Return (x, y) of the center of cell containing provided text 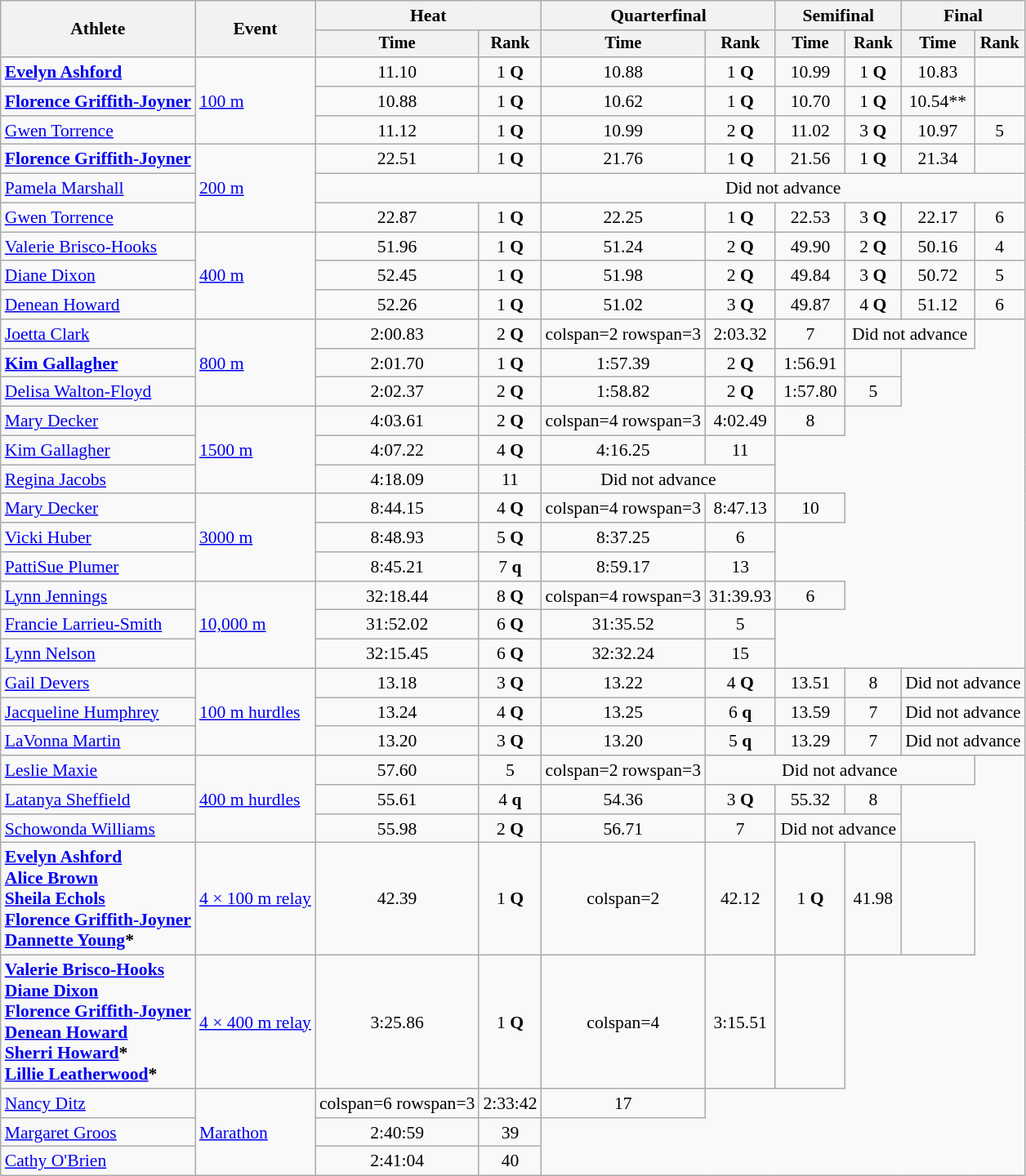
22.51 (397, 159)
21.56 (810, 159)
Athlete (98, 29)
Pamela Marshall (98, 189)
4:07.22 (397, 451)
52.26 (397, 305)
Joetta Clark (98, 334)
Regina Jacobs (98, 479)
32:18.44 (397, 596)
22.87 (397, 218)
Evelyn Ashford (98, 72)
21.34 (938, 159)
10.70 (810, 101)
4:02.49 (740, 421)
Semifinal (838, 16)
3:15.51 (740, 1022)
10.83 (938, 72)
13 (740, 567)
40 (510, 1161)
1:58.82 (624, 392)
51.02 (624, 305)
colspan=2 (624, 899)
3000 m (255, 537)
4 (1000, 247)
2:00.83 (397, 334)
10.62 (624, 101)
4:03.61 (397, 421)
Gail Devers (98, 684)
4:18.09 (397, 479)
1:57.80 (810, 392)
55.98 (397, 829)
5 q (740, 742)
13.59 (810, 712)
Valerie Brisco-Hooks (98, 247)
8:48.93 (397, 537)
colspan=6 rowspan=3 (397, 1103)
22.53 (810, 218)
49.87 (810, 305)
21.76 (624, 159)
13.22 (624, 684)
41.98 (874, 899)
11.12 (397, 131)
42.12 (740, 899)
32:15.45 (397, 654)
8:45.21 (397, 567)
Valerie Brisco-HooksDiane DixonFlorence Griffith-JoynerDenean HowardSherri Howard*Lillie Leatherwood* (98, 1022)
800 m (255, 363)
2:41:04 (397, 1161)
11.10 (397, 72)
2:40:59 (397, 1133)
8:59.17 (624, 567)
15 (740, 654)
Jacqueline Humphrey (98, 712)
1:57.39 (624, 363)
50.72 (938, 276)
13.29 (810, 742)
8:44.15 (397, 509)
Vicki Huber (98, 537)
100 m hurdles (255, 712)
Quarterfinal (658, 16)
7 q (510, 567)
LaVonna Martin (98, 742)
1:56.91 (810, 363)
Delisa Walton-Floyd (98, 392)
3:25.86 (397, 1022)
49.90 (810, 247)
Event (255, 29)
50.16 (938, 247)
100 m (255, 101)
31:52.02 (397, 625)
Diane Dixon (98, 276)
Marathon (255, 1132)
6 q (740, 712)
57.60 (397, 770)
400 m hurdles (255, 799)
49.84 (810, 276)
Heat (428, 16)
4 q (510, 800)
2:33:42 (510, 1103)
55.32 (810, 800)
31:35.52 (624, 625)
52.45 (397, 276)
colspan=4 (624, 1022)
10 (810, 509)
22.17 (938, 218)
4 × 100 m relay (255, 899)
Final (963, 16)
Latanya Sheffield (98, 800)
8:37.25 (624, 537)
Cathy O'Brien (98, 1161)
13.18 (397, 684)
51.96 (397, 247)
Leslie Maxie (98, 770)
Denean Howard (98, 305)
1500 m (255, 451)
Lynn Jennings (98, 596)
Margaret Groos (98, 1133)
4 × 400 m relay (255, 1022)
17 (624, 1103)
51.98 (624, 276)
8:47.13 (740, 509)
10.54** (938, 101)
2:03.32 (740, 334)
Schowonda Williams (98, 829)
400 m (255, 276)
31:39.93 (740, 596)
51.12 (938, 305)
51.24 (624, 247)
Nancy Ditz (98, 1103)
39 (510, 1133)
13.25 (624, 712)
2:02.37 (397, 392)
56.71 (624, 829)
55.61 (397, 800)
PattiSue Plumer (98, 567)
Evelyn AshfordAlice BrownSheila EcholsFlorence Griffith-JoynerDannette Young* (98, 899)
54.36 (624, 800)
Francie Larrieu-Smith (98, 625)
13.51 (810, 684)
42.39 (397, 899)
8 Q (510, 596)
2:01.70 (397, 363)
200 m (255, 188)
10.97 (938, 131)
10,000 m (255, 626)
13.24 (397, 712)
4:16.25 (624, 451)
22.25 (624, 218)
Lynn Nelson (98, 654)
32:32.24 (624, 654)
11.02 (810, 131)
5 Q (510, 537)
